Scan for the cell matching the given text and deliver its (X, Y) coordinate at center. 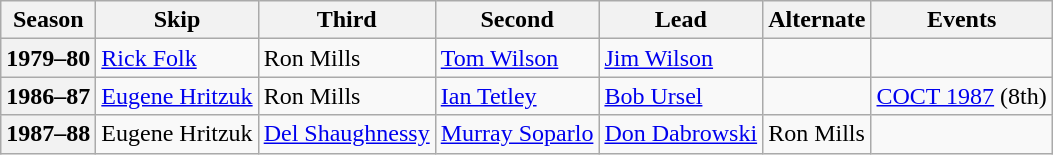
Events (962, 20)
Don Dabrowski (681, 134)
Third (346, 20)
Jim Wilson (681, 58)
Rick Folk (177, 58)
Lead (681, 20)
Bob Ursel (681, 96)
Season (48, 20)
Tom Wilson (517, 58)
1987–88 (48, 134)
Ian Tetley (517, 96)
1986–87 (48, 96)
Skip (177, 20)
1979–80 (48, 58)
Murray Soparlo (517, 134)
Second (517, 20)
COCT 1987 (8th) (962, 96)
Del Shaughnessy (346, 134)
Alternate (817, 20)
